Detect which cell encompasses the target text, then output its (X, Y) center coordinate. 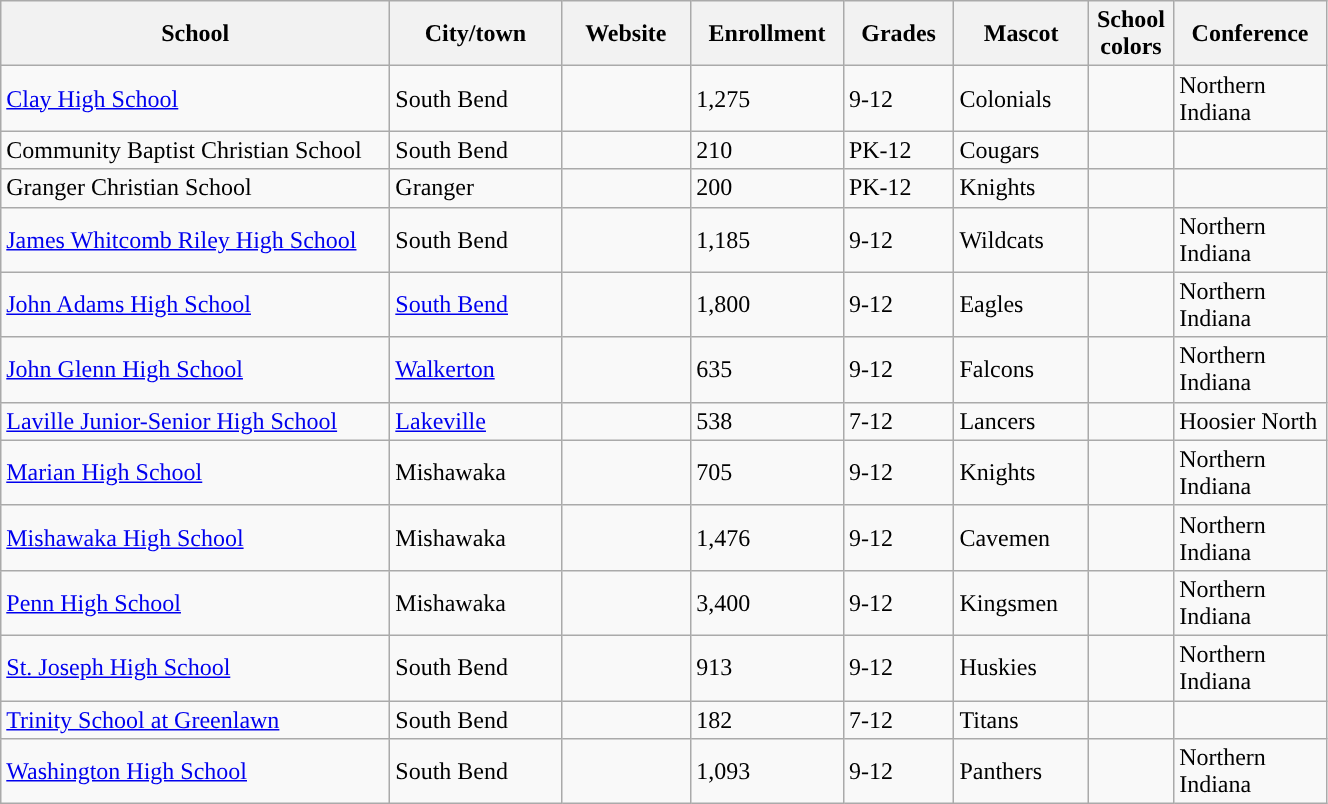
Washington High School (196, 772)
1,800 (768, 304)
Website (626, 34)
Eagles (1022, 304)
1,093 (768, 772)
Granger Christian School (196, 188)
Cougars (1022, 150)
Mascot (1022, 34)
James Whitcomb Riley High School (196, 240)
Marian High School (196, 472)
635 (768, 370)
1,476 (768, 538)
Cavemen (1022, 538)
Community Baptist Christian School (196, 150)
Colonials (1022, 98)
Falcons (1022, 370)
Lancers (1022, 421)
913 (768, 668)
John Adams High School (196, 304)
Mishawaka High School (196, 538)
538 (768, 421)
Conference (1250, 34)
Walkerton (476, 370)
Kingsmen (1022, 602)
705 (768, 472)
210 (768, 150)
School colors (1130, 34)
Penn High School (196, 602)
Granger (476, 188)
St. Joseph High School (196, 668)
200 (768, 188)
City/town (476, 34)
Titans (1022, 719)
Enrollment (768, 34)
Lakeville (476, 421)
Laville Junior-Senior High School (196, 421)
Panthers (1022, 772)
Hoosier North (1250, 421)
Wildcats (1022, 240)
Huskies (1022, 668)
182 (768, 719)
1,275 (768, 98)
1,185 (768, 240)
3,400 (768, 602)
Clay High School (196, 98)
Trinity School at Greenlawn (196, 719)
Grades (898, 34)
School (196, 34)
John Glenn High School (196, 370)
